Extract the [x, y] coordinate from the center of the cell holding the provided text.  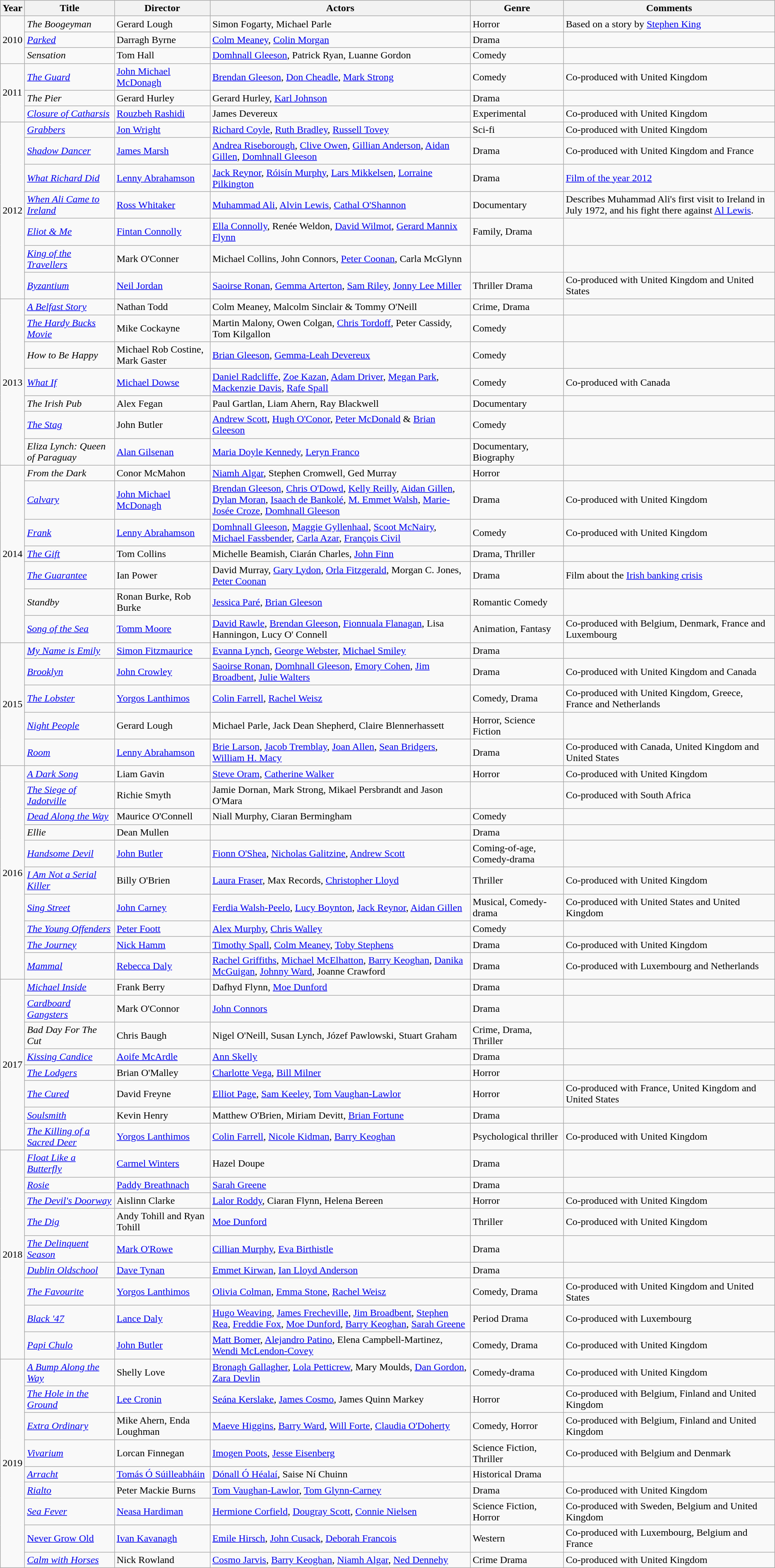
2018 [12, 1255]
Lorcan Finnegan [162, 1453]
Mike Ahern, Enda Loughman [162, 1426]
Darragh Byrne [162, 40]
Brian Gleeson, Gemma-Leah Devereux [340, 355]
Rachel Griffiths, Michael McElhatton, Barry Keoghan, Danika McGuigan, Johnny Ward, Joanne Crawford [340, 966]
Shadow Dancer [70, 151]
Co-produced with Luxembourg and Netherlands [669, 966]
Crime, Drama [517, 307]
Lalor Roddy, Ciaran Flynn, Helena Bereen [340, 1201]
Maeve Higgins, Barry Ward, Will Forte, Claudia O'Doherty [340, 1426]
Moe Dunford [340, 1222]
My Name is Emily [70, 650]
Tomm Moore [162, 629]
Genre [517, 8]
King of the Travellers [70, 258]
2017 [12, 1064]
Ellie [70, 832]
Year [12, 8]
Niamh Algar, Stephen Cromwell, Ged Murray [340, 473]
Handsome Devil [70, 853]
Experimental [517, 114]
Elliot Page, Sam Keeley, Tom Vaughan-Lawlor [340, 1094]
Hermione Corfield, Dougray Scott, Connie Nielsen [340, 1511]
Dave Tynan [162, 1270]
Maria Doyle Kennedy, Leryn Franco [340, 452]
Calvary [70, 500]
Nick Hamm [162, 944]
Float Like a Butterfly [70, 1164]
Crime Drama [517, 1560]
Coming-of-age, Comedy-drama [517, 853]
Neil Jordan [162, 286]
Title [70, 8]
2015 [12, 704]
Ann Skelly [340, 1057]
Family, Drama [517, 232]
When Ali Came to Ireland [70, 204]
The Killing of a Sacred Deer [70, 1136]
Nigel O'Neill, Susan Lynch, Józef Pawlowski, Stuart Graham [340, 1035]
Simon Fitzmaurice [162, 650]
Co-produced with United Kingdom, Greece, France and Netherlands [669, 699]
Parked [70, 40]
Rouzbeh Rashidi [162, 114]
Cardboard Gangsters [70, 1008]
Alan Gilsenan [162, 452]
Describes Muhammad Ali's first visit to Ireland in July 1972, and his fight there against Al Lewis. [669, 204]
The Guarantee [70, 575]
Film of the year 2012 [669, 178]
Kevin Henry [162, 1115]
Tom Vaughan-Lawlor, Tom Glynn-Carney [340, 1490]
Hugo Weaving, James Frecheville, Jim Broadbent, Stephen Rea, Freddie Fox, Moe Dunford, Barry Keoghan, Sarah Greene [340, 1318]
Western [517, 1539]
Muhammad Ali, Alvin Lewis, Cathal O'Shannon [340, 204]
Co-produced with United States and United Kingdom [669, 907]
Actors [340, 8]
Mike Cockayne [162, 329]
Romantic Comedy [517, 602]
2016 [12, 873]
Tom Hall [162, 55]
Peter Foott [162, 929]
The Boogeyman [70, 24]
Michael Dowse [162, 382]
2012 [12, 210]
Jack Reynor, Róisín Murphy, Lars Mikkelsen, Lorraine Pilkington [340, 178]
Neasa Hardiman [162, 1511]
2019 [12, 1463]
Co-produced with France, United Kingdom and United States [669, 1094]
Frank [70, 532]
Billy O'Brien [162, 881]
Nathan Todd [162, 307]
Co-produced with Sweden, Belgium and United Kingdom [669, 1511]
Kissing Candice [70, 1057]
Michael Rob Costine, Mark Gaster [162, 355]
Brooklyn [70, 672]
Andy Tohill and Ryan Tohill [162, 1222]
Horror, Science Fiction [517, 726]
Cillian Murphy, Eva Birthistle [340, 1249]
Rosie [70, 1185]
The Siege of Jadotville [70, 795]
Aoife McArdle [162, 1057]
How to Be Happy [70, 355]
Jamie Dornan, Mark Strong, Mikael Persbrandt and Jason O'Mara [340, 795]
Documentary, Biography [517, 452]
Sarah Greene [340, 1185]
The Pier [70, 98]
Mammal [70, 966]
Colm Meaney, Colin Morgan [340, 40]
Based on a story by Stephen King [669, 24]
Charlotte Vega, Bill Milner [340, 1073]
Maurice O'Connell [162, 816]
Papi Chulo [70, 1345]
From the Dark [70, 473]
Co-produced with Belgium and Denmark [669, 1453]
Paddy Breathnach [162, 1185]
The Journey [70, 944]
Grabbers [70, 130]
Bad Day For The Cut [70, 1035]
Black '47 [70, 1318]
Dean Mullen [162, 832]
Chris Baugh [162, 1035]
Eliot & Me [70, 232]
Science Fiction, Thriller [517, 1453]
Brendan Gleeson, Chris O'Dowd, Kelly Reilly, Aidan Gillen,Dylan Moran, Isaach de Bankolé, M. Emmet Walsh, Marie-Josée Croze, Domhnall Gleeson [340, 500]
Animation, Fantasy [517, 629]
Emmet Kirwan, Ian Lloyd Anderson [340, 1270]
Ian Power [162, 575]
Ivan Kavanagh [162, 1539]
Sing Street [70, 907]
David Murray, Gary Lydon, Orla Fitzgerald, Morgan C. Jones, Peter Coonan [340, 575]
Seána Kerslake, James Cosmo, James Quinn Markey [340, 1400]
Sensation [70, 55]
Eliza Lynch: Queen of Paraguay [70, 452]
The Guard [70, 77]
John Connors [340, 1008]
Comedy, Horror [517, 1426]
Sea Fever [70, 1511]
Olivia Colman, Emma Stone, Rachel Weisz [340, 1291]
Rialto [70, 1490]
Ella Connolly, Renée Weldon, David Wilmot, Gerard Mannix Flynn [340, 232]
John Crowley [162, 672]
Crime, Drama, Thriller [517, 1035]
David Rawle, Brendan Gleeson, Fionnuala Flanagan, Lisa Hanningon, Lucy O' Connell [340, 629]
Closure of Catharsis [70, 114]
Hazel Doupe [340, 1164]
John Carney [162, 907]
Gerard Hurley [162, 98]
Period Drama [517, 1318]
Song of the Sea [70, 629]
Co-produced with Belgium, Denmark, France and Luxembourg [669, 629]
Ronan Burke, Rob Burke [162, 602]
Alex Fegan [162, 403]
The Gift [70, 554]
Room [70, 752]
Director [162, 8]
Co-produced with Canada [669, 382]
Thriller Drama [517, 286]
Fionn O'Shea, Nicholas Galitzine, Andrew Scott [340, 853]
2011 [12, 93]
2013 [12, 382]
Never Grow Old [70, 1539]
Co-produced with Luxembourg, Belgium and France [669, 1539]
Science Fiction, Horror [517, 1511]
Niall Murphy, Ciaran Bermingham [340, 816]
Saoirse Ronan, Gemma Arterton, Sam Riley, Jonny Lee Miller [340, 286]
Domhnall Gleeson, Patrick Ryan, Luanne Gordon [340, 55]
Andrew Scott, Hugh O'Conor, Peter McDonald & Brian Gleeson [340, 425]
Matt Bomer, Alejandro Patino, Elena Campbell-Martinez, Wendi McLendon-Covey [340, 1345]
What Richard Did [70, 178]
Matthew O'Brien, Miriam Devitt, Brian Fortune [340, 1115]
The Lobster [70, 699]
Laura Fraser, Max Records, Christopher Lloyd [340, 881]
Jon Wright [162, 130]
Aislinn Clarke [162, 1201]
Tomás Ó Súilleabháin [162, 1474]
Mark O'Rowe [162, 1249]
David Freyne [162, 1094]
Dafhyd Flynn, Moe Dunford [340, 987]
Conor McMahon [162, 473]
The Hardy Bucks Movie [70, 329]
Cosmo Jarvis, Barry Keoghan, Niamh Algar, Ned Dennehy [340, 1560]
Psychological thriller [517, 1136]
Richie Smyth [162, 795]
A Bump Along the Way [70, 1372]
Bronagh Gallagher, Lola Petticrew, Mary Moulds, Dan Gordon, Zara Devlin [340, 1372]
Saoirse Ronan, Domhnall Gleeson, Emory Cohen, Jim Broadbent, Julie Walters [340, 672]
Co-produced with Canada, United Kingdom and United States [669, 752]
The Young Offenders [70, 929]
Byzantium [70, 286]
The Favourite [70, 1291]
What If [70, 382]
Jessica Paré, Brian Gleeson [340, 602]
2010 [12, 40]
Nick Rowland [162, 1560]
Brian O'Malley [162, 1073]
Daniel Radcliffe, Zoe Kazan, Adam Driver, Megan Park, Mackenzie Davis, Rafe Spall [340, 382]
Martin Malony, Owen Colgan, Chris Tordoff, Peter Cassidy, Tom Kilgallon [340, 329]
Co-produced with Luxembourg [669, 1318]
Michael Collins, John Connors, Peter Coonan, Carla McGlynn [340, 258]
Imogen Poots, Jesse Eisenberg [340, 1453]
Peter Mackie Burns [162, 1490]
2014 [12, 554]
Comments [669, 8]
Historical Drama [517, 1474]
Mark O'Conner [162, 258]
Co-produced with South Africa [669, 795]
Emile Hirsch, John Cusack, Deborah Francois [340, 1539]
Vivarium [70, 1453]
I Am Not a Serial Killer [70, 881]
Arracht [70, 1474]
The Irish Pub [70, 403]
Michael Parle, Jack Dean Shepherd, Claire Blennerhassett [340, 726]
Andrea Riseborough, Clive Owen, Gillian Anderson, Aidan Gillen, Domhnall Gleeson [340, 151]
Liam Gavin [162, 774]
Brie Larson, Jacob Tremblay, Joan Allen, Sean Bridgers, William H. Macy [340, 752]
Lance Daly [162, 1318]
Steve Oram, Catherine Walker [340, 774]
Michael Inside [70, 987]
Drama, Thriller [517, 554]
Co-produced with United Kingdom and France [669, 151]
Colin Farrell, Rachel Weisz [340, 699]
Tom Collins [162, 554]
James Marsh [162, 151]
Domhnall Gleeson, Maggie Gyllenhaal, Scoot McNairy, Michael Fassbender, Carla Azar, François Civil [340, 532]
Frank Berry [162, 987]
Gerard Hurley, Karl Johnson [340, 98]
Mark O'Connor [162, 1008]
Brendan Gleeson, Don Cheadle, Mark Strong [340, 77]
Alex Murphy, Chris Walley [340, 929]
Colin Farrell, Nicole Kidman, Barry Keoghan [340, 1136]
Colm Meaney, Malcolm Sinclair & Tommy O'Neill [340, 307]
Rebecca Daly [162, 966]
Ferdia Walsh-Peelo, Lucy Boynton, Jack Reynor, Aidan Gillen [340, 907]
Sci-fi [517, 130]
Calm with Horses [70, 1560]
The Lodgers [70, 1073]
Simon Fogarty, Michael Parle [340, 24]
Dead Along the Way [70, 816]
Soulsmith [70, 1115]
The Stag [70, 425]
The Devil's Doorway [70, 1201]
Standby [70, 602]
Dónall Ó Héalaí, Saise Ní Chuinn [340, 1474]
Dublin Oldschool [70, 1270]
Co-produced with United Kingdom and Canada [669, 672]
Ross Whitaker [162, 204]
Michelle Beamish, Ciarán Charles, John Finn [340, 554]
Fintan Connolly [162, 232]
Comedy-drama [517, 1372]
Evanna Lynch, George Webster, Michael Smiley [340, 650]
Timothy Spall, Colm Meaney, Toby Stephens [340, 944]
Richard Coyle, Ruth Bradley, Russell Tovey [340, 130]
Film about the Irish banking crisis [669, 575]
Paul Gartlan, Liam Ahern, Ray Blackwell [340, 403]
The Dig [70, 1222]
Shelly Love [162, 1372]
Carmel Winters [162, 1164]
James Devereux [340, 114]
A Belfast Story [70, 307]
Musical, Comedy-drama [517, 907]
The Cured [70, 1094]
A Dark Song [70, 774]
Lee Cronin [162, 1400]
The Hole in the Ground [70, 1400]
Night People [70, 726]
The Delinquent Season [70, 1249]
Extra Ordinary [70, 1426]
